Find where the given text appears and provide that cell's center as (X, Y) coordinate. 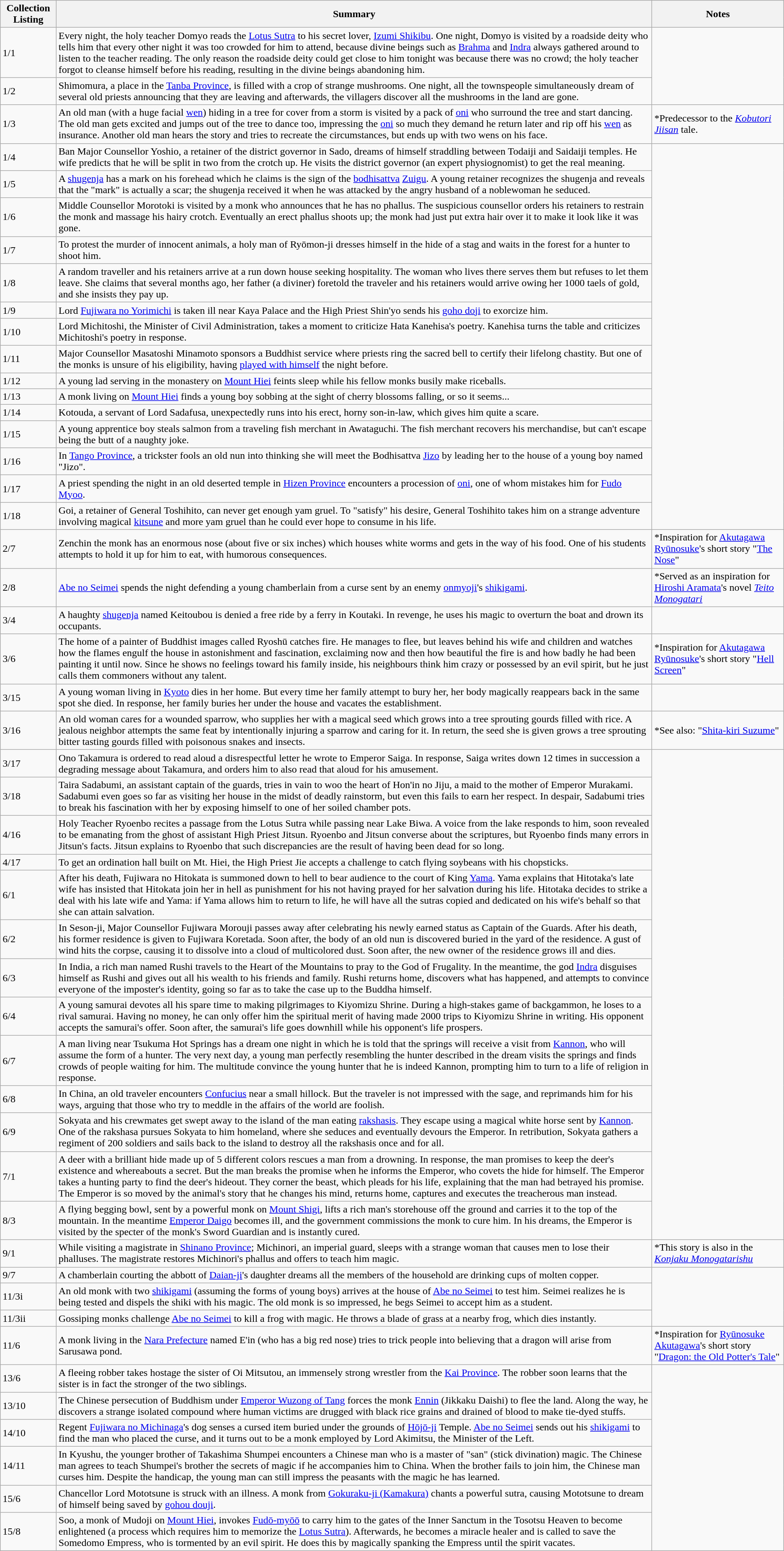
1/12 (28, 381)
*Served as an inspiration for Hiroshi Aramata's novel Teito Monogatari (718, 587)
1/18 (28, 516)
1/8 (28, 283)
6/4 (28, 1016)
*Inspiration for Akutagawa Ryūnosuke's short story "Hell Screen" (718, 659)
1/4 (28, 157)
*See also: "Shita-kiri Suzume" (718, 730)
6/7 (28, 1061)
2/8 (28, 587)
9/7 (28, 1275)
7/1 (28, 1176)
A monk living on Mount Hiei finds a young boy sobbing at the sight of cherry blossoms falling, or so it seems... (354, 397)
9/1 (28, 1254)
To get an ordination hall built on Mt. Hiei, the High Priest Jie accepts a challenge to catch flying soybeans with his chopsticks. (354, 862)
Gossiping monks challenge Abe no Seimei to kill a frog with magic. He throws a blade of grass at a nearby frog, which dies instantly. (354, 1318)
A priest spending the night in an old deserted temple in Hizen Province encounters a procession of oni, one of whom mistakes him for Fudo Myoo. (354, 489)
3/4 (28, 620)
*Inspiration for Akutagawa Ryūnosuke's short story "The Nose" (718, 549)
1/13 (28, 397)
*Inspiration for Ryūnosuke Akutagawa's short story "Dragon: the Old Potter's Tale" (718, 1345)
3/6 (28, 659)
1/2 (28, 91)
1/5 (28, 184)
1/1 (28, 53)
11/6 (28, 1345)
1/11 (28, 359)
Lord Fujiwara no Yorimichi is taken ill near Kaya Palace and the High Priest Shin'yo sends his goho doji to exorcize him. (354, 310)
15/6 (28, 1499)
Abe no Seimei spends the night defending a young chamberlain from a curse sent by an enemy onmyoji's shikigami. (354, 587)
1/3 (28, 124)
11/3i (28, 1296)
6/3 (28, 978)
Summary (354, 14)
2/7 (28, 549)
13/10 (28, 1405)
3/18 (28, 796)
A chamberlain courting the abbott of Daian-ji's daughter dreams all the members of the household are drinking cups of molten copper. (354, 1275)
1/7 (28, 250)
1/16 (28, 462)
13/6 (28, 1378)
4/16 (28, 835)
1/14 (28, 413)
6/9 (28, 1132)
6/2 (28, 939)
*Predecessor to the Kobutori Jiisan tale. (718, 124)
A young lad serving in the monastery on Mount Hiei feints sleep while his fellow monks busily make riceballs. (354, 381)
1/15 (28, 434)
3/16 (28, 730)
6/1 (28, 895)
Collection Listing (28, 14)
Kotouda, a servant of Lord Sadafusa, unexpectedly runs into his erect, horny son-in-law, which gives him quite a scare. (354, 413)
1/17 (28, 489)
Notes (718, 14)
1/10 (28, 332)
6/8 (28, 1099)
1/6 (28, 217)
1/9 (28, 310)
*This story is also in the Konjaku Monogatarishu (718, 1254)
8/3 (28, 1220)
4/17 (28, 862)
11/3ii (28, 1318)
3/17 (28, 763)
15/8 (28, 1532)
14/10 (28, 1433)
14/11 (28, 1466)
3/15 (28, 697)
